Find where the given text appears and provide that cell's center as [x, y] coordinate. 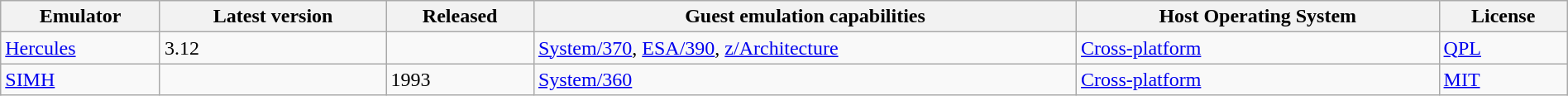
Latest version [273, 17]
System/370, ESA/390, z/Architecture [805, 48]
System/360 [805, 79]
License [1503, 17]
SIMH [81, 79]
Hercules [81, 48]
Released [460, 17]
Host Operating System [1258, 17]
QPL [1503, 48]
1993 [460, 79]
Guest emulation capabilities [805, 17]
MIT [1503, 79]
3.12 [273, 48]
Emulator [81, 17]
